Return the (X, Y) coordinate for the center point of the cell that contains the specified text.  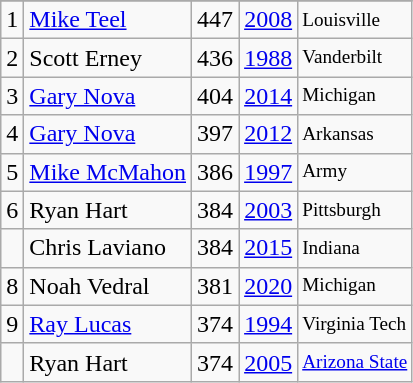
2020 (268, 286)
Pittsburgh (355, 210)
Arizona State (355, 362)
2 (12, 58)
397 (216, 134)
2014 (268, 96)
4 (12, 134)
Chris Laviano (108, 248)
2015 (268, 248)
1994 (268, 324)
1 (12, 20)
Scott Erney (108, 58)
Arkansas (355, 134)
Indiana (355, 248)
436 (216, 58)
447 (216, 20)
404 (216, 96)
5 (12, 172)
1988 (268, 58)
Army (355, 172)
2008 (268, 20)
2005 (268, 362)
8 (12, 286)
2003 (268, 210)
381 (216, 286)
9 (12, 324)
Mike Teel (108, 20)
386 (216, 172)
3 (12, 96)
6 (12, 210)
Noah Vedral (108, 286)
1997 (268, 172)
Vanderbilt (355, 58)
2012 (268, 134)
Mike McMahon (108, 172)
Virginia Tech (355, 324)
Louisville (355, 20)
Ray Lucas (108, 324)
